Detect which cell encompasses the target text, then output its (X, Y) center coordinate. 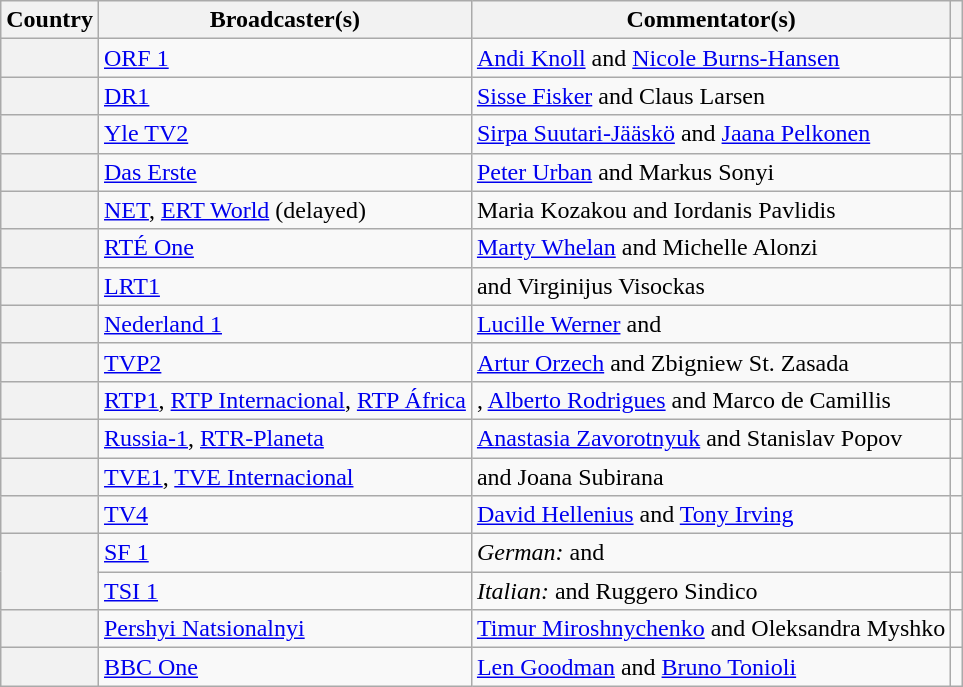
David Hellenius and Tony Irving (710, 515)
and Joana Subirana (710, 477)
Commentator(s) (710, 20)
Yle TV2 (284, 134)
Country (50, 20)
Das Erste (284, 172)
Timur Miroshnychenko and Oleksandra Myshko (710, 629)
BBC One (284, 667)
NET, ERT World (delayed) (284, 210)
TV4 (284, 515)
Andi Knoll and Nicole Burns-Hansen (710, 58)
SF 1 (284, 553)
Russia-1, RTR-Planeta (284, 438)
Marty Whelan and Michelle Alonzi (710, 248)
Anastasia Zavorotnyuk and Stanislav Popov (710, 438)
Len Goodman and Bruno Tonioli (710, 667)
RTÉ One (284, 248)
TVE1, TVE Internacional (284, 477)
German: and (710, 553)
ORF 1 (284, 58)
, Alberto Rodrigues and Marco de Camillis (710, 400)
Sirpa Suutari-Jääskö and Jaana Pelkonen (710, 134)
DR1 (284, 96)
Peter Urban and Markus Sonyi (710, 172)
Sisse Fisker and Claus Larsen (710, 96)
and Virginijus Visockas (710, 286)
TVP2 (284, 362)
Lucille Werner and (710, 324)
LRT1 (284, 286)
RTP1, RTP Internacional, RTP África (284, 400)
Broadcaster(s) (284, 20)
Italian: and Ruggero Sindico (710, 591)
Nederland 1 (284, 324)
TSI 1 (284, 591)
Pershyi Natsionalnyi (284, 629)
Artur Orzech and Zbigniew St. Zasada (710, 362)
Maria Kozakou and Iordanis Pavlidis (710, 210)
